Pinpoint the cell where the given text exists, returning its [X, Y] midpoint coordinate. 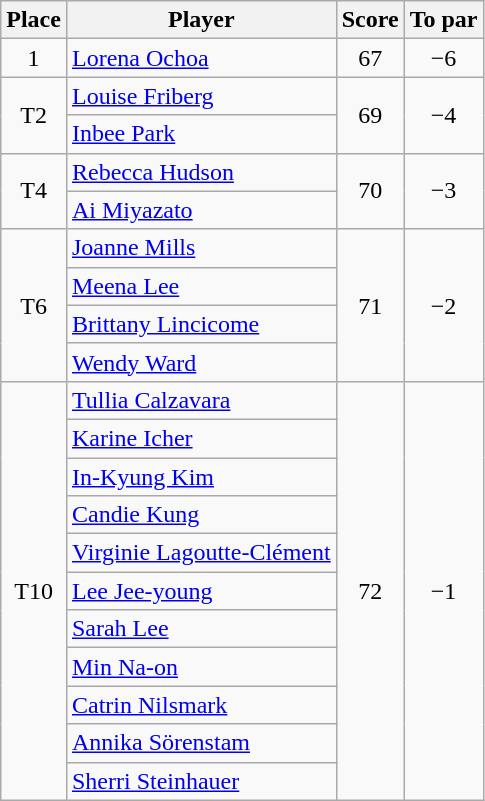
Lee Jee-young [201, 591]
T6 [34, 305]
In-Kyung Kim [201, 477]
Wendy Ward [201, 362]
70 [370, 191]
−6 [444, 58]
T4 [34, 191]
Sherri Steinhauer [201, 781]
Virginie Lagoutte-Clément [201, 553]
1 [34, 58]
Catrin Nilsmark [201, 705]
Sarah Lee [201, 629]
T10 [34, 590]
69 [370, 115]
Brittany Lincicome [201, 324]
Annika Sörenstam [201, 743]
Score [370, 20]
Lorena Ochoa [201, 58]
−1 [444, 590]
Ai Miyazato [201, 210]
−2 [444, 305]
Rebecca Hudson [201, 172]
Inbee Park [201, 134]
67 [370, 58]
Tullia Calzavara [201, 400]
Place [34, 20]
T2 [34, 115]
Min Na-on [201, 667]
Joanne Mills [201, 248]
Meena Lee [201, 286]
−3 [444, 191]
−4 [444, 115]
71 [370, 305]
Candie Kung [201, 515]
To par [444, 20]
Player [201, 20]
72 [370, 590]
Louise Friberg [201, 96]
Karine Icher [201, 438]
